Detect which cell encompasses the target text, then output its (x, y) center coordinate. 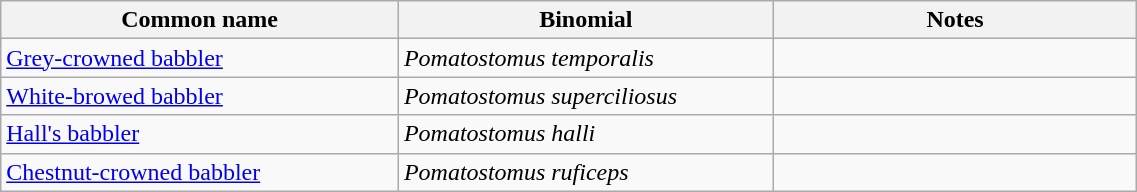
Pomatostomus ruficeps (586, 172)
Binomial (586, 20)
Pomatostomus superciliosus (586, 96)
Common name (200, 20)
Hall's babbler (200, 134)
Notes (955, 20)
Grey-crowned babbler (200, 58)
Chestnut-crowned babbler (200, 172)
Pomatostomus temporalis (586, 58)
Pomatostomus halli (586, 134)
White-browed babbler (200, 96)
